Identify which cell holds the provided text, then report its (X, Y) central coordinate. 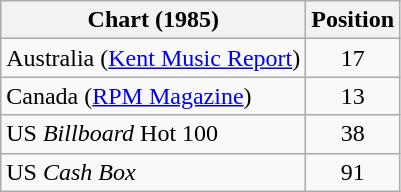
38 (353, 134)
91 (353, 172)
US Cash Box (154, 172)
US Billboard Hot 100 (154, 134)
13 (353, 96)
Australia (Kent Music Report) (154, 58)
Position (353, 20)
17 (353, 58)
Canada (RPM Magazine) (154, 96)
Chart (1985) (154, 20)
